Output the (x, y) coordinate of the center of the cell containing the given text.  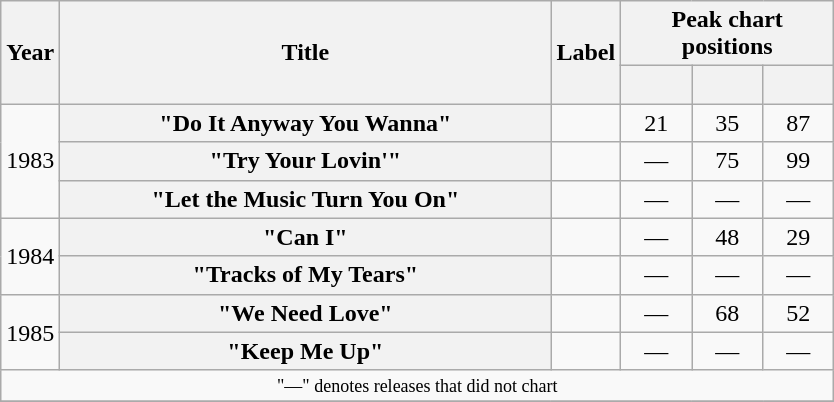
"—" denotes releases that did not chart (418, 386)
Year (30, 52)
99 (798, 161)
Peak chart positions (728, 34)
"Try Your Lovin'" (306, 161)
87 (798, 123)
35 (728, 123)
52 (798, 313)
1983 (30, 161)
48 (728, 237)
1984 (30, 256)
"Keep Me Up" (306, 351)
Label (586, 52)
"Tracks of My Tears" (306, 275)
75 (728, 161)
"Let the Music Turn You On" (306, 199)
68 (728, 313)
29 (798, 237)
"Do It Anyway You Wanna" (306, 123)
21 (656, 123)
1985 (30, 332)
"We Need Love" (306, 313)
"Can I" (306, 237)
Title (306, 52)
